From the cell containing the given text, extract its center point as [x, y] coordinate. 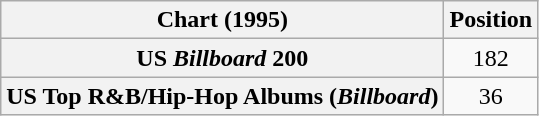
182 [491, 58]
Chart (1995) [222, 20]
US Billboard 200 [222, 58]
Position [491, 20]
36 [491, 96]
US Top R&B/Hip-Hop Albums (Billboard) [222, 96]
